Determine the [X, Y] coordinate at the center of the cell enclosing the given text.  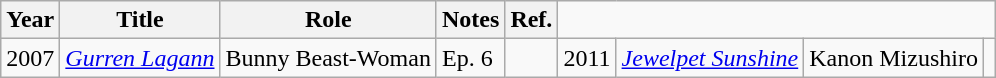
Gurren Lagann [140, 58]
Ref. [532, 20]
Bunny Beast-Woman [328, 58]
2011 [587, 58]
Title [140, 20]
Year [30, 20]
Ep. 6 [470, 58]
Notes [470, 20]
Jewelpet Sunshine [710, 58]
2007 [30, 58]
Kanon Mizushiro [894, 58]
Role [328, 20]
